Detect which cell encompasses the target text, then output its [X, Y] center coordinate. 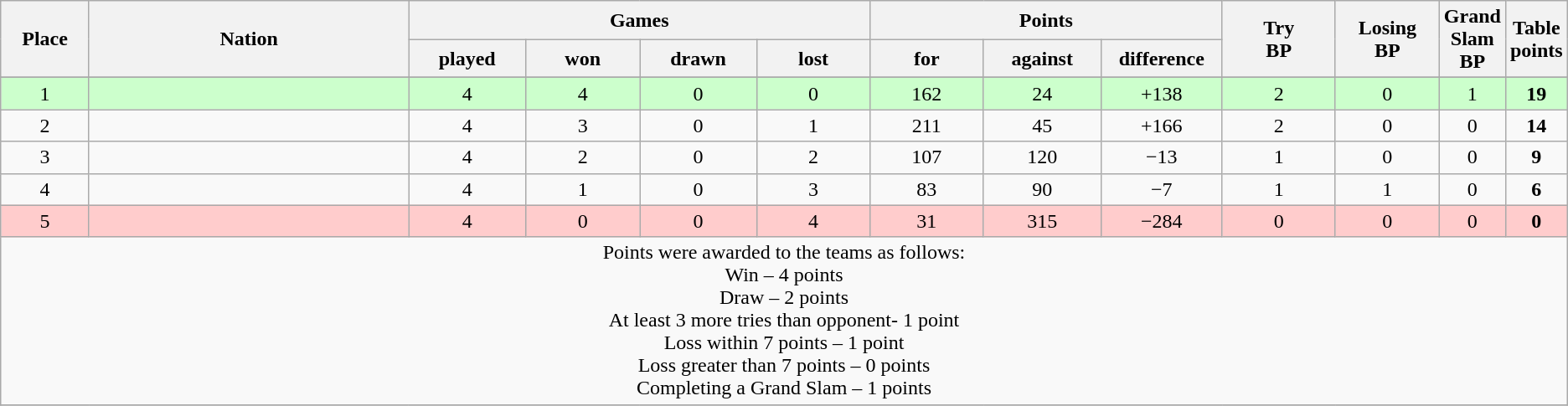
5 [45, 221]
9 [1536, 157]
90 [1042, 189]
Grand SlamBP [1473, 39]
Nation [248, 39]
difference [1161, 59]
−284 [1161, 221]
24 [1042, 94]
TryBP [1278, 39]
lost [812, 59]
won [583, 59]
Points [1046, 20]
−13 [1161, 157]
6 [1536, 189]
against [1042, 59]
played [467, 59]
211 [926, 126]
Place [45, 39]
drawn [699, 59]
+138 [1161, 94]
for [926, 59]
19 [1536, 94]
107 [926, 157]
−7 [1161, 189]
45 [1042, 126]
14 [1536, 126]
LosingBP [1387, 39]
315 [1042, 221]
31 [926, 221]
83 [926, 189]
Tablepoints [1536, 39]
+166 [1161, 126]
Games [640, 20]
120 [1042, 157]
162 [926, 94]
